Extract the (x, y) coordinate from the center of the cell holding the provided text.  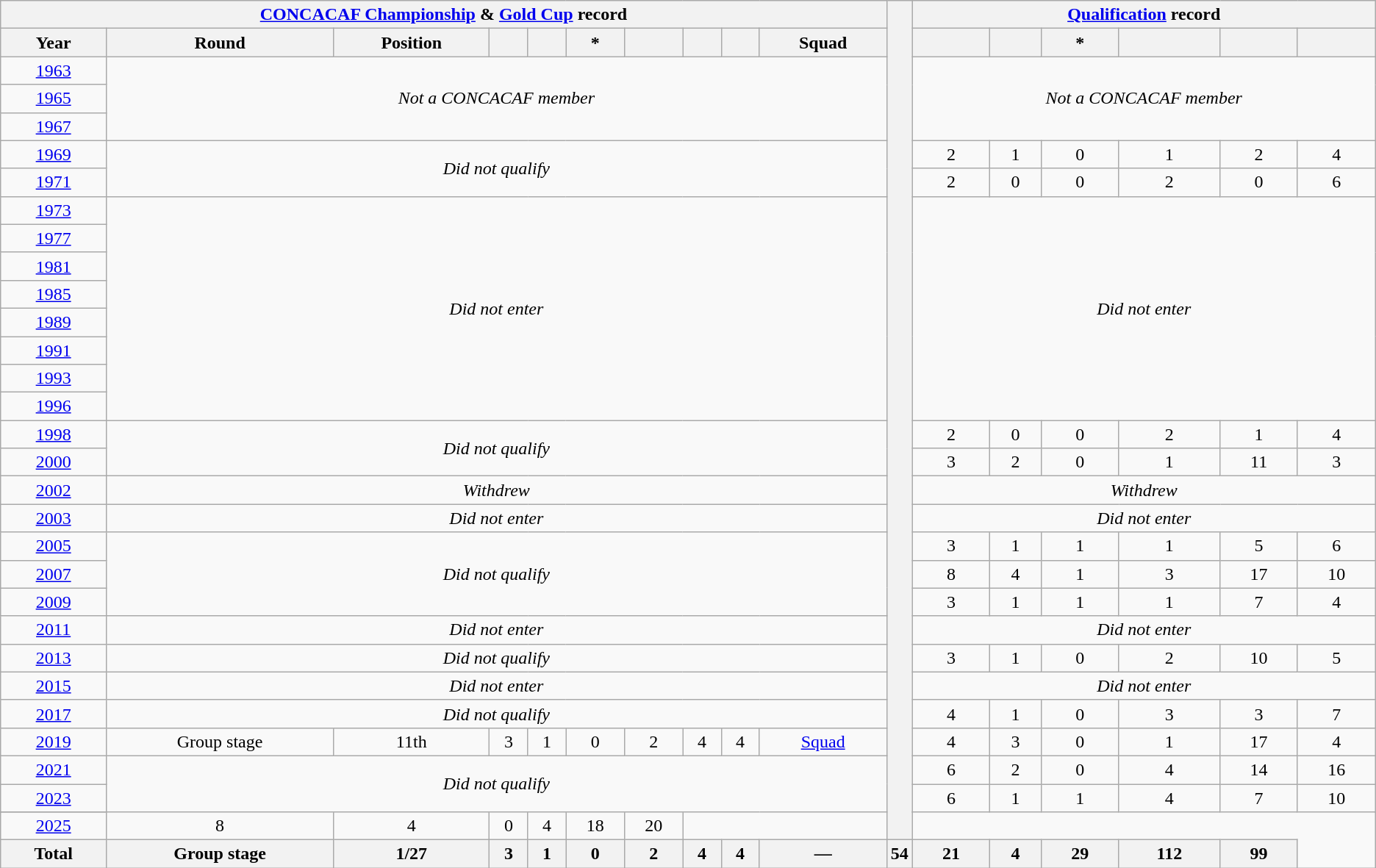
1981 (54, 266)
1985 (54, 294)
— (823, 854)
16 (1336, 770)
1965 (54, 98)
11th (412, 742)
1969 (54, 154)
2003 (54, 518)
CONCACAF Championship & Gold Cup record (444, 15)
2000 (54, 462)
14 (1259, 770)
21 (951, 854)
29 (1080, 854)
Year (54, 43)
2002 (54, 490)
Position (412, 43)
1967 (54, 126)
1998 (54, 434)
2019 (54, 742)
2013 (54, 658)
2017 (54, 714)
99 (1259, 854)
2011 (54, 630)
54 (900, 854)
Qualification record (1144, 15)
11 (1259, 462)
2021 (54, 770)
1993 (54, 379)
1971 (54, 182)
2009 (54, 602)
Total (54, 854)
1/27 (412, 854)
1991 (54, 351)
112 (1169, 854)
2025 (54, 826)
Round (221, 43)
1996 (54, 406)
1963 (54, 71)
20 (653, 826)
2005 (54, 546)
1973 (54, 210)
18 (595, 826)
1977 (54, 238)
2015 (54, 686)
1989 (54, 322)
2023 (54, 797)
2007 (54, 574)
